Pinpoint the cell where the given text exists, returning its (x, y) midpoint coordinate. 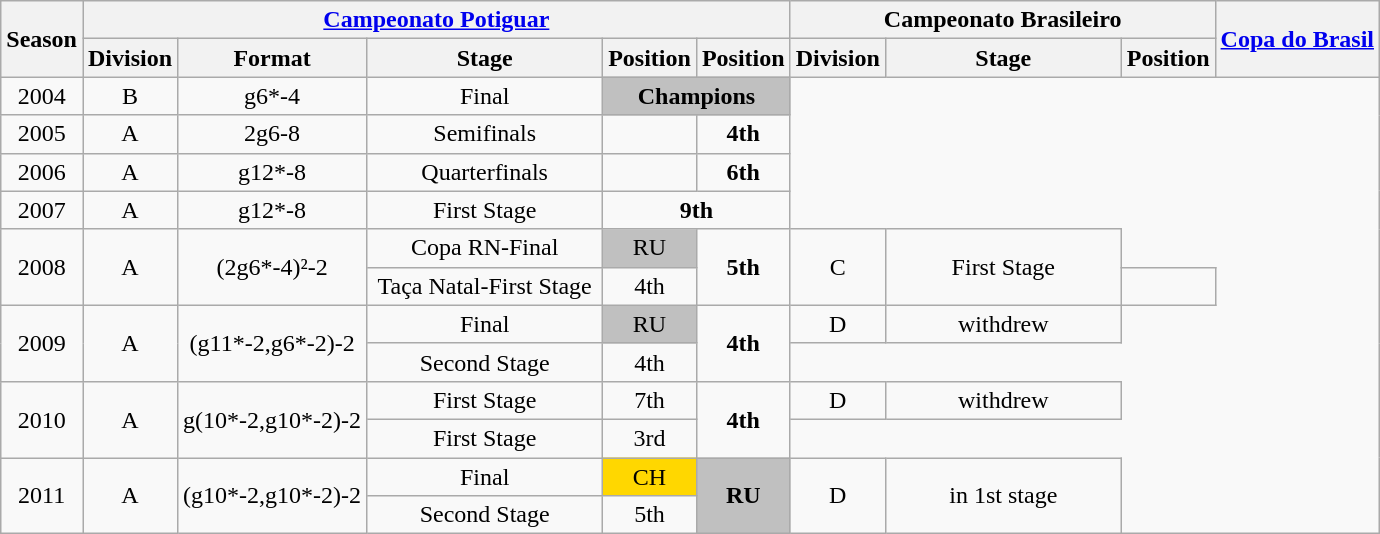
2007 (42, 210)
g6*-4 (272, 96)
9th (697, 210)
C (838, 267)
Format (272, 58)
2006 (42, 172)
2008 (42, 267)
(g11*-2,g6*-2)-2 (272, 343)
Semifinals (485, 134)
Copa do Brasil (1297, 39)
Season (42, 39)
3rd (650, 438)
CH (650, 477)
(g10*-2,g10*-2)-2 (272, 496)
2011 (42, 496)
7th (650, 400)
2005 (42, 134)
2004 (42, 96)
Campeonato Brasileiro (1002, 20)
(2g6*-4)²-2 (272, 267)
2g6-8 (272, 134)
2009 (42, 343)
in 1st stage (1003, 496)
Quarterfinals (485, 172)
g(10*-2,g10*-2)-2 (272, 419)
B (130, 96)
Campeonato Potiguar (436, 20)
2010 (42, 419)
Copa RN-Final (485, 248)
6th (743, 172)
Champions (697, 96)
Taça Natal-First Stage (485, 286)
